Return the (x, y) coordinate for the center point of the cell that contains the specified text.  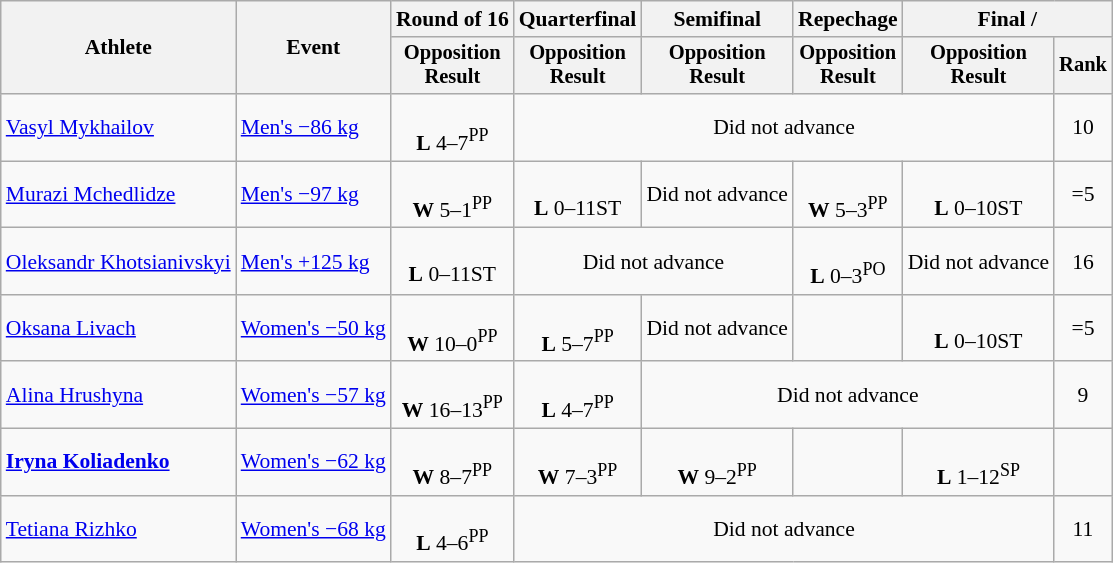
Tetiana Rizhko (118, 528)
16 (1083, 262)
Oksana Livach (118, 328)
Semifinal (717, 19)
Final / (1008, 19)
Women's −50 kg (314, 328)
Alina Hrushyna (118, 396)
W 5–1PP (452, 194)
Vasyl Mykhailov (118, 128)
Iryna Koliadenko (118, 462)
Athlete (118, 48)
Repechage (848, 19)
Women's −62 kg (314, 462)
9 (1083, 396)
W 9–2PP (717, 462)
Event (314, 48)
L 4–6PP (452, 528)
Rank (1083, 66)
11 (1083, 528)
Men's −86 kg (314, 128)
W 7–3PP (578, 462)
W 5–3PP (848, 194)
Murazi Mchedlidze (118, 194)
Women's −57 kg (314, 396)
W 16–13PP (452, 396)
L 5–7PP (578, 328)
10 (1083, 128)
L 0–3PO (848, 262)
Men's −97 kg (314, 194)
Quarterfinal (578, 19)
W 10–0PP (452, 328)
Women's −68 kg (314, 528)
Oleksandr Khotsianivskyi (118, 262)
Round of 16 (452, 19)
L 1–12SP (979, 462)
W 8–7PP (452, 462)
Men's +125 kg (314, 262)
